Output the [X, Y] coordinate of the center of the cell containing the given text.  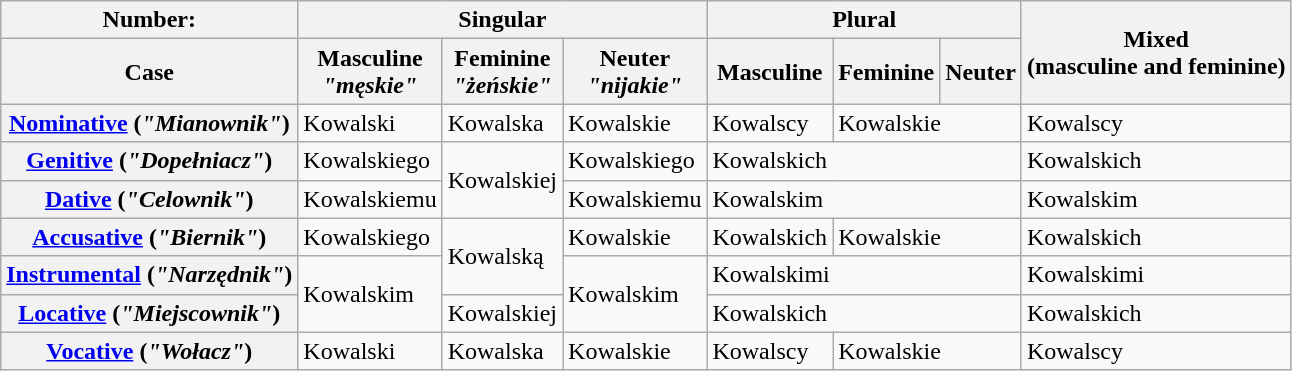
Dative ("Celownik") [150, 199]
Feminine [886, 72]
Neuter [981, 72]
Number: [150, 20]
Masculine "męskie" [370, 72]
Singular [502, 20]
Plural [864, 20]
Kowalską [502, 256]
Locative ("Miejscownik") [150, 313]
Instrumental ("Narzędnik") [150, 275]
Nominative ("Mianownik") [150, 123]
Feminine "żeńskie" [502, 72]
Accusative ("Biernik") [150, 237]
Genitive ("Dopełniacz") [150, 161]
Masculine [770, 72]
Mixed (masculine and feminine) [1156, 52]
Vocative ("Wołacz") [150, 351]
Case [150, 72]
Neuter "nijakie" [635, 72]
